Return the [X, Y] coordinate for the center point of the cell that contains the specified text.  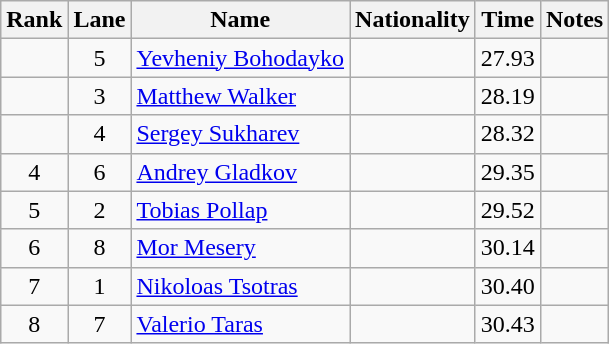
Notes [574, 20]
Rank [34, 20]
29.52 [508, 210]
28.19 [508, 96]
Lane [100, 20]
3 [100, 96]
28.32 [508, 134]
Yevheniy Bohodayko [240, 58]
30.43 [508, 324]
Nikoloas Tsotras [240, 286]
Mor Mesery [240, 248]
Matthew Walker [240, 96]
Name [240, 20]
Time [508, 20]
Valerio Taras [240, 324]
Sergey Sukharev [240, 134]
2 [100, 210]
30.40 [508, 286]
27.93 [508, 58]
29.35 [508, 172]
Andrey Gladkov [240, 172]
Nationality [413, 20]
Tobias Pollap [240, 210]
1 [100, 286]
30.14 [508, 248]
